Provide the (x, y) coordinate of the cell's center where the given text is located.  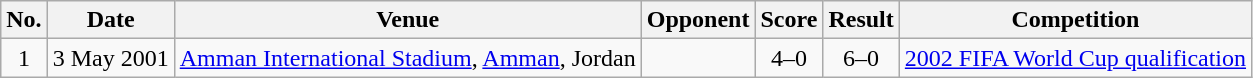
3 May 2001 (110, 58)
Venue (408, 20)
4–0 (789, 58)
Score (789, 20)
Result (861, 20)
Competition (1075, 20)
No. (24, 20)
Opponent (698, 20)
Date (110, 20)
2002 FIFA World Cup qualification (1075, 58)
Amman International Stadium, Amman, Jordan (408, 58)
6–0 (861, 58)
1 (24, 58)
